Find where the given text appears and provide that cell's center as [X, Y] coordinate. 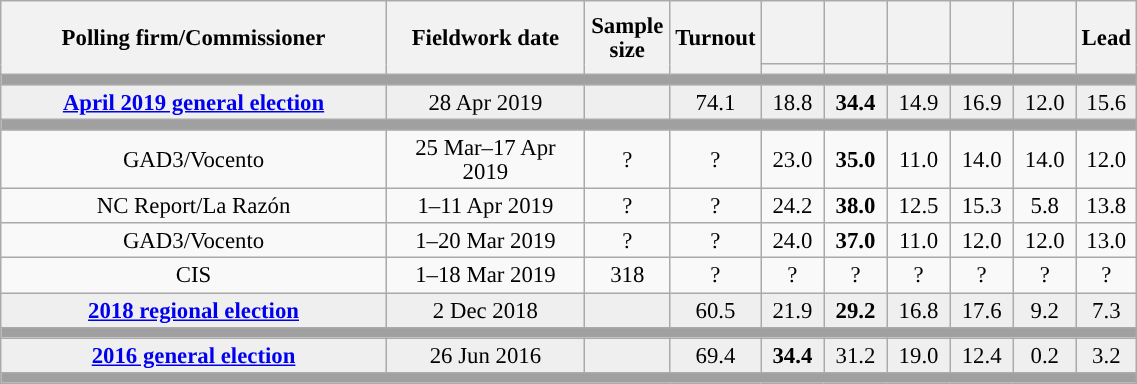
0.2 [1044, 356]
1–11 Apr 2019 [485, 206]
25 Mar–17 Apr 2019 [485, 160]
38.0 [856, 206]
19.0 [918, 356]
2016 general election [194, 356]
5.8 [1044, 206]
16.9 [982, 102]
16.8 [918, 310]
318 [627, 276]
17.6 [982, 310]
15.6 [1106, 102]
31.2 [856, 356]
1–18 Mar 2019 [485, 276]
April 2019 general election [194, 102]
CIS [194, 276]
2018 regional election [194, 310]
60.5 [716, 310]
37.0 [856, 242]
24.2 [792, 206]
Polling firm/Commissioner [194, 38]
NC Report/La Razón [194, 206]
24.0 [792, 242]
21.9 [792, 310]
26 Jun 2016 [485, 356]
28 Apr 2019 [485, 102]
12.4 [982, 356]
15.3 [982, 206]
2 Dec 2018 [485, 310]
35.0 [856, 160]
Sample size [627, 38]
29.2 [856, 310]
23.0 [792, 160]
18.8 [792, 102]
14.9 [918, 102]
74.1 [716, 102]
12.5 [918, 206]
69.4 [716, 356]
13.8 [1106, 206]
Lead [1106, 38]
13.0 [1106, 242]
3.2 [1106, 356]
Fieldwork date [485, 38]
7.3 [1106, 310]
1–20 Mar 2019 [485, 242]
Turnout [716, 38]
9.2 [1044, 310]
